Search for the cell housing the specified text and yield its (X, Y) center coordinate. 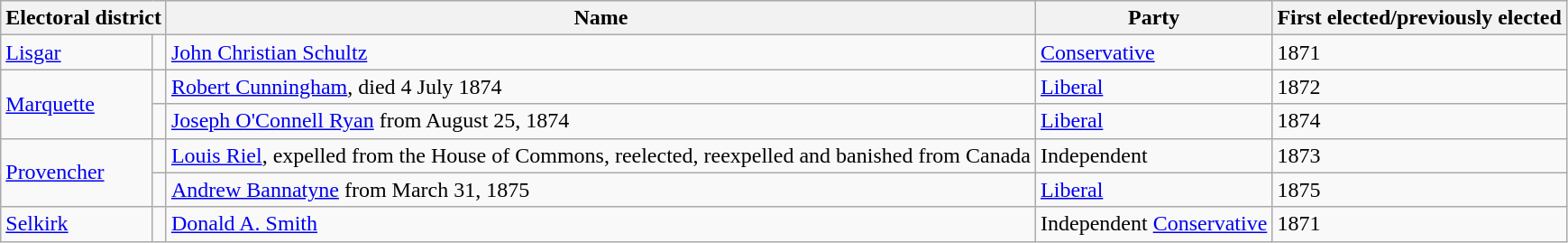
Andrew Bannatyne from March 31, 1875 (601, 190)
Joseph O'Connell Ryan from August 25, 1874 (601, 121)
Donald A. Smith (601, 224)
Lisgar (77, 52)
1875 (1419, 190)
John Christian Schultz (601, 52)
Robert Cunningham, died 4 July 1874 (601, 87)
First elected/previously elected (1419, 18)
Independent Conservative (1154, 224)
Conservative (1154, 52)
Electoral district (84, 18)
Provencher (77, 173)
Independent (1154, 155)
Louis Riel, expelled from the House of Commons, reelected, reexpelled and banished from Canada (601, 155)
1874 (1419, 121)
Selkirk (77, 224)
Party (1154, 18)
Name (601, 18)
1873 (1419, 155)
Marquette (77, 104)
1872 (1419, 87)
